Determine the (x, y) coordinate at the center of the cell enclosing the given text.  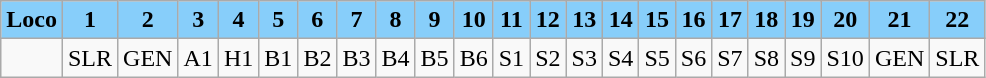
A1 (198, 58)
21 (899, 20)
12 (548, 20)
8 (396, 20)
B1 (278, 58)
7 (356, 20)
S4 (620, 58)
2 (148, 20)
B3 (356, 58)
S6 (693, 58)
S2 (548, 58)
B2 (318, 58)
18 (766, 20)
Loco (32, 20)
S1 (511, 58)
B6 (474, 58)
S5 (657, 58)
1 (90, 20)
S8 (766, 58)
6 (318, 20)
5 (278, 20)
10 (474, 20)
S7 (730, 58)
15 (657, 20)
22 (958, 20)
3 (198, 20)
S9 (803, 58)
14 (620, 20)
13 (584, 20)
16 (693, 20)
17 (730, 20)
20 (845, 20)
B4 (396, 58)
S10 (845, 58)
19 (803, 20)
9 (434, 20)
4 (238, 20)
B5 (434, 58)
H1 (238, 58)
11 (511, 20)
S3 (584, 58)
